From the cell containing the given text, extract its center point as [X, Y] coordinate. 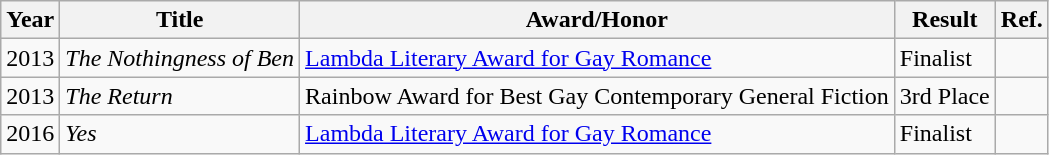
Rainbow Award for Best Gay Contemporary General Fiction [598, 96]
The Nothingness of Ben [180, 58]
The Return [180, 96]
Ref. [1022, 20]
Result [944, 20]
3rd Place [944, 96]
Yes [180, 134]
Award/Honor [598, 20]
2016 [30, 134]
Title [180, 20]
Year [30, 20]
